Capture the cell that displays the provided text and extract its (x, y) central coordinate. 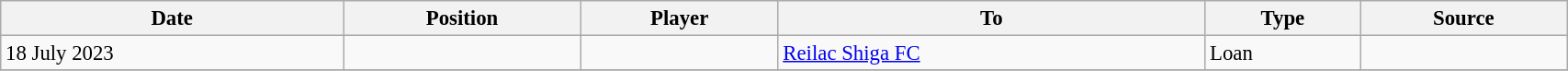
Player (680, 18)
Position (463, 18)
To (992, 18)
Reilac Shiga FC (992, 53)
Date (173, 18)
Type (1282, 18)
Loan (1282, 53)
18 July 2023 (173, 53)
Source (1464, 18)
